Find where the given text appears and provide that cell's center as [x, y] coordinate. 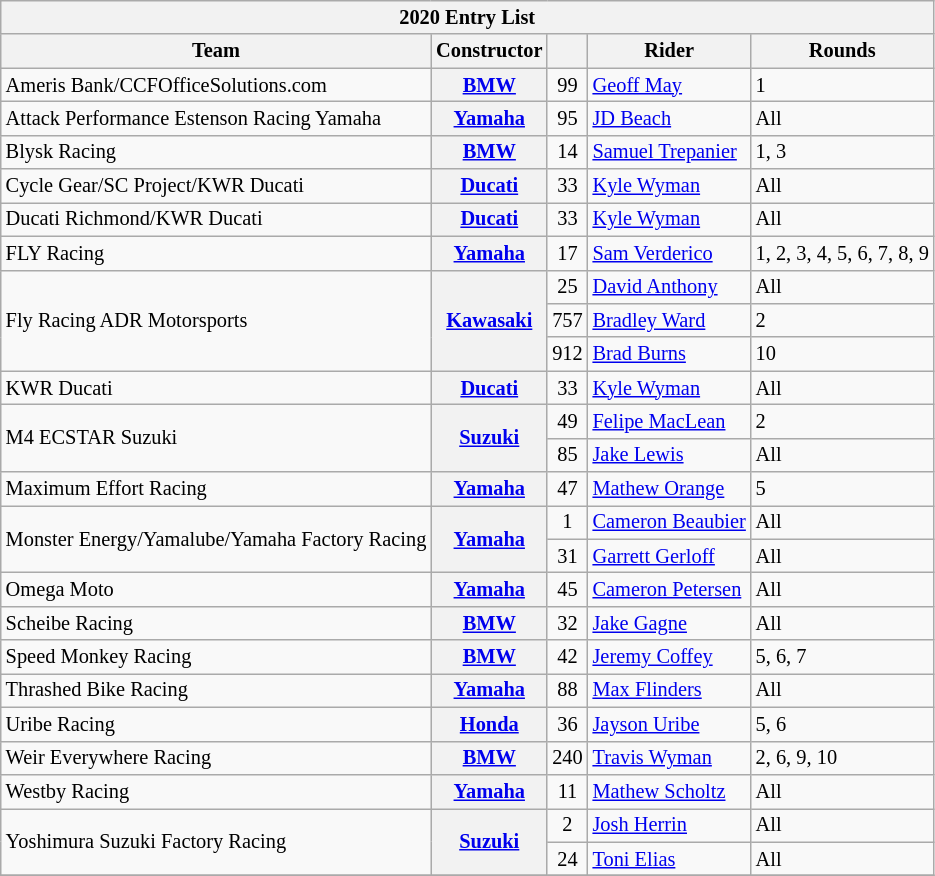
85 [567, 455]
Garrett Gerloff [670, 556]
Jake Gagne [670, 623]
Cycle Gear/SC Project/KWR Ducati [216, 186]
Ameris Bank/CCFOfficeSolutions.com [216, 85]
David Anthony [670, 287]
Team [216, 51]
Max Flinders [670, 690]
Rounds [842, 51]
Rider [670, 51]
Yoshimura Suzuki Factory Racing [216, 842]
5 [842, 489]
Felipe MacLean [670, 421]
Toni Elias [670, 859]
Constructor [489, 51]
Cameron Beaubier [670, 522]
Kawasaki [489, 320]
Cameron Petersen [670, 589]
2, 6, 9, 10 [842, 758]
Ducati Richmond/KWR Ducati [216, 219]
32 [567, 623]
24 [567, 859]
Jayson Uribe [670, 724]
JD Beach [670, 118]
FLY Racing [216, 253]
Sam Verderico [670, 253]
Honda [489, 724]
42 [567, 657]
Jeremy Coffey [670, 657]
Geoff May [670, 85]
Jake Lewis [670, 455]
5, 6, 7 [842, 657]
757 [567, 320]
Attack Performance Estenson Racing Yamaha [216, 118]
KWR Ducati [216, 388]
25 [567, 287]
99 [567, 85]
1, 3 [842, 152]
17 [567, 253]
912 [567, 354]
11 [567, 791]
Maximum Effort Racing [216, 489]
47 [567, 489]
31 [567, 556]
95 [567, 118]
Thrashed Bike Racing [216, 690]
1, 2, 3, 4, 5, 6, 7, 8, 9 [842, 253]
240 [567, 758]
Brad Burns [670, 354]
Travis Wyman [670, 758]
Westby Racing [216, 791]
Speed Monkey Racing [216, 657]
Blysk Racing [216, 152]
88 [567, 690]
49 [567, 421]
Uribe Racing [216, 724]
Samuel Trepanier [670, 152]
2020 Entry List [468, 17]
5, 6 [842, 724]
Weir Everywhere Racing [216, 758]
Mathew Scholtz [670, 791]
45 [567, 589]
10 [842, 354]
Scheibe Racing [216, 623]
Josh Herrin [670, 825]
M4 ECSTAR Suzuki [216, 438]
36 [567, 724]
Omega Moto [216, 589]
Mathew Orange [670, 489]
Fly Racing ADR Motorsports [216, 320]
14 [567, 152]
Monster Energy/Yamalube/Yamaha Factory Racing [216, 538]
Bradley Ward [670, 320]
